Capture the cell that displays the provided text and extract its [X, Y] central coordinate. 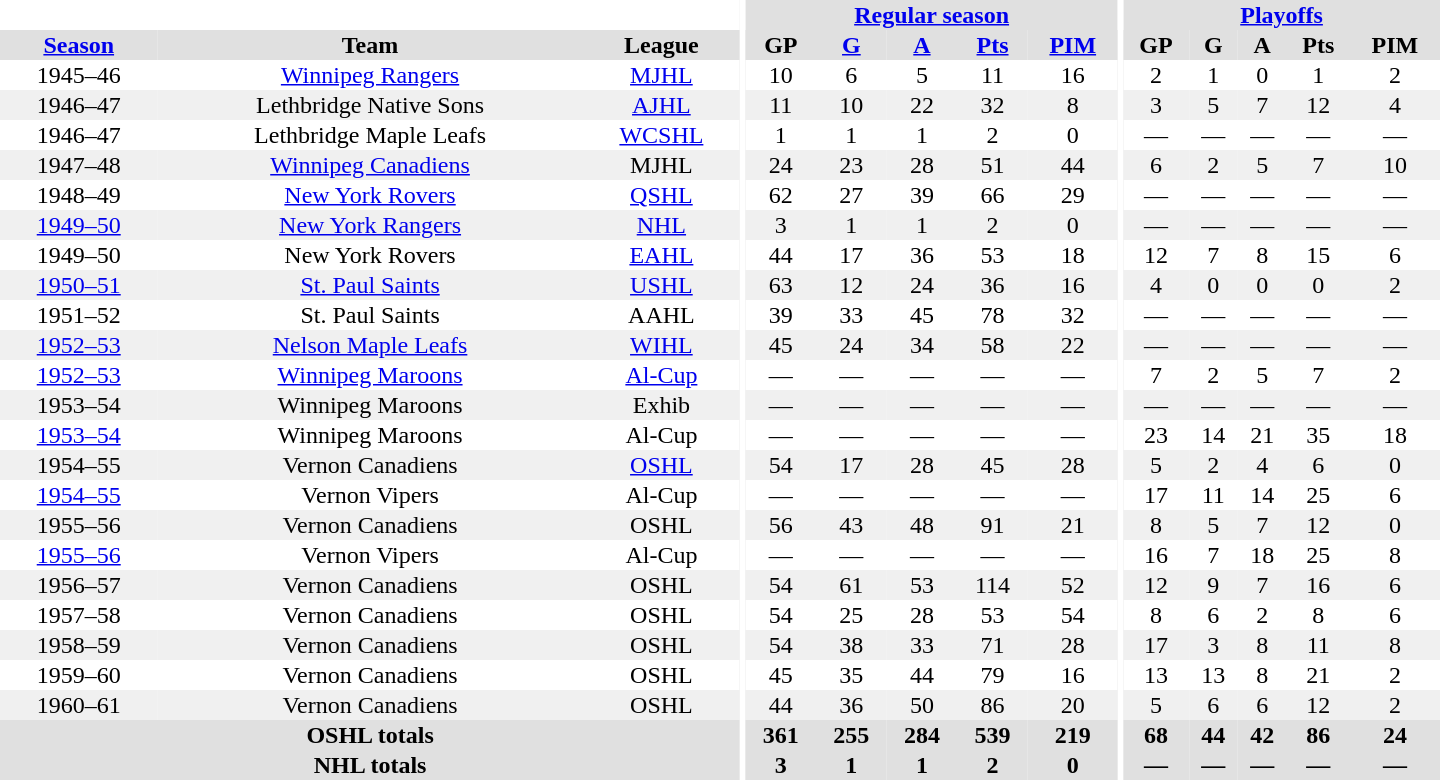
68 [1156, 735]
56 [782, 525]
AAHL [662, 315]
539 [992, 735]
27 [852, 195]
League [662, 45]
78 [992, 315]
42 [1262, 735]
29 [1073, 195]
1956–57 [78, 585]
20 [1073, 705]
48 [922, 525]
1959–60 [78, 675]
Lethbridge Maple Leafs [370, 135]
New York Rangers [370, 225]
Nelson Maple Leafs [370, 345]
52 [1073, 585]
Winnipeg Rangers [370, 75]
Regular season [932, 15]
1950–51 [78, 285]
1957–58 [78, 615]
58 [992, 345]
Winnipeg Canadiens [370, 165]
61 [852, 585]
WCSHL [662, 135]
34 [922, 345]
Playoffs [1282, 15]
Season [78, 45]
1947–48 [78, 165]
62 [782, 195]
QSHL [662, 195]
284 [922, 735]
OSHL totals [370, 735]
Exhib [662, 405]
USHL [662, 285]
15 [1318, 255]
50 [922, 705]
EAHL [662, 255]
219 [1073, 735]
38 [852, 645]
WIHL [662, 345]
63 [782, 285]
1951–52 [78, 315]
Lethbridge Native Sons [370, 105]
Team [370, 45]
361 [782, 735]
9 [1214, 585]
1945–46 [78, 75]
51 [992, 165]
AJHL [662, 105]
1958–59 [78, 645]
91 [992, 525]
NHL [662, 225]
1948–49 [78, 195]
255 [852, 735]
66 [992, 195]
1960–61 [78, 705]
NHL totals [370, 765]
43 [852, 525]
71 [992, 645]
114 [992, 585]
79 [992, 675]
